Output the (X, Y) coordinate of the center of the cell containing the given text.  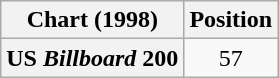
US Billboard 200 (92, 58)
Position (231, 20)
Chart (1998) (92, 20)
57 (231, 58)
